Detect which cell encompasses the target text, then output its (x, y) center coordinate. 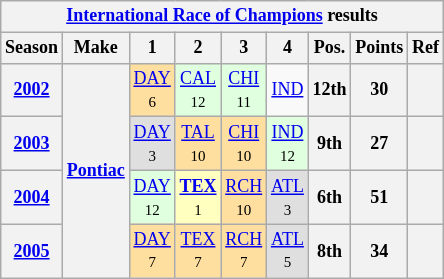
CHI10 (244, 144)
27 (380, 144)
Pontiac (96, 170)
CHI11 (244, 90)
8th (330, 251)
9th (330, 144)
Ref (426, 48)
34 (380, 251)
Pos. (330, 48)
DAY7 (152, 251)
ATL3 (288, 197)
2004 (32, 197)
IND (288, 90)
RCH10 (244, 197)
2 (198, 48)
2003 (32, 144)
2005 (32, 251)
2002 (32, 90)
TEX1 (198, 197)
4 (288, 48)
3 (244, 48)
TEX7 (198, 251)
ATL5 (288, 251)
DAY3 (152, 144)
DAY6 (152, 90)
Points (380, 48)
51 (380, 197)
1 (152, 48)
6th (330, 197)
IND12 (288, 144)
Make (96, 48)
12th (330, 90)
DAY12 (152, 197)
RCH7 (244, 251)
CAL12 (198, 90)
30 (380, 90)
Season (32, 48)
TAL10 (198, 144)
International Race of Champions results (222, 16)
